Return the (X, Y) coordinate for the center point of the cell that contains the specified text.  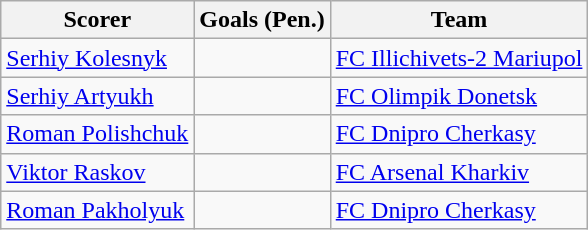
Serhiy Artyukh (98, 96)
Scorer (98, 20)
Roman Pakholyuk (98, 210)
FC Olimpik Donetsk (459, 96)
Team (459, 20)
Roman Polishchuk (98, 134)
FC Illichivets-2 Mariupol (459, 58)
FC Arsenal Kharkiv (459, 172)
Goals (Pen.) (262, 20)
Serhiy Kolesnyk (98, 58)
Viktor Raskov (98, 172)
